Return (x, y) of the center of cell containing provided text 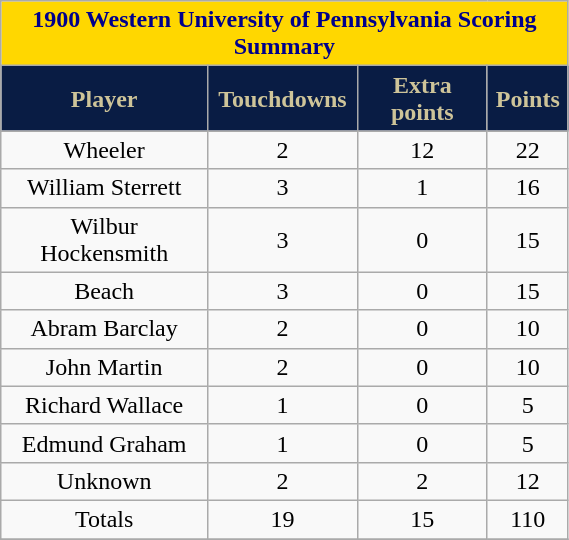
Extra points (422, 98)
Wilbur Hockensmith (104, 240)
John Martin (104, 367)
Edmund Graham (104, 443)
Touchdowns (283, 98)
22 (528, 150)
Abram Barclay (104, 329)
16 (528, 188)
Totals (104, 519)
Points (528, 98)
Player (104, 98)
William Sterrett (104, 188)
Unknown (104, 481)
19 (283, 519)
1900 Western University of Pennsylvania Scoring Summary (284, 34)
Richard Wallace (104, 405)
110 (528, 519)
Wheeler (104, 150)
Beach (104, 291)
